Pinpoint the cell where the given text exists, returning its [X, Y] midpoint coordinate. 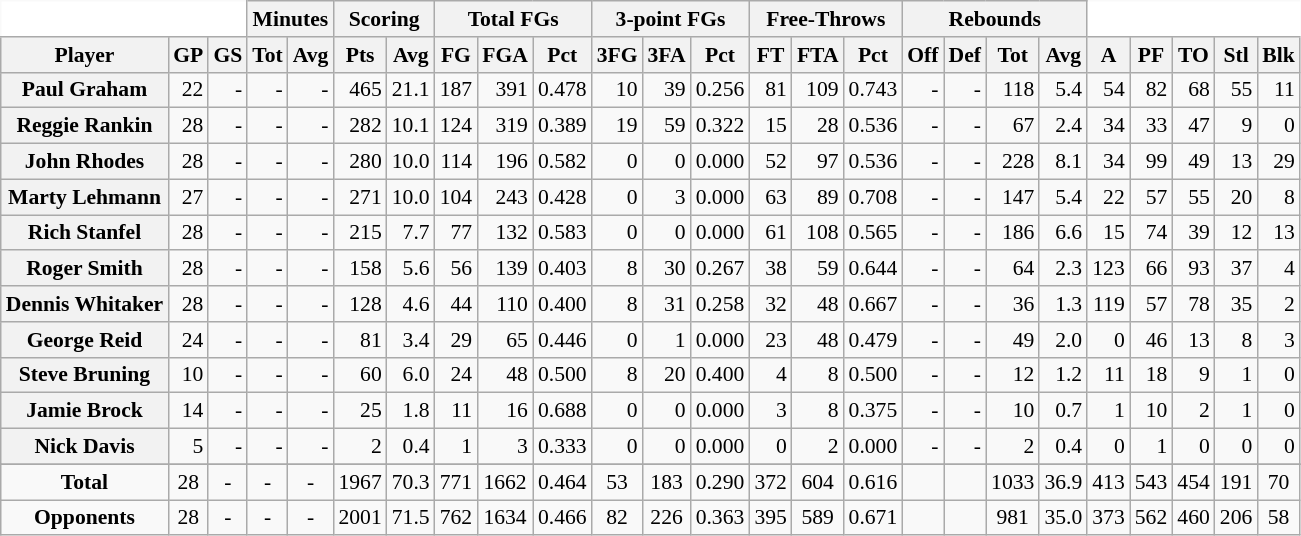
128 [360, 304]
Reggie Rankin [84, 126]
Player [84, 55]
3FG [618, 55]
5 [188, 447]
319 [505, 126]
2001 [360, 518]
0.256 [720, 90]
3-point FGs [671, 19]
118 [1012, 90]
1.2 [1063, 375]
Rebounds [994, 19]
31 [667, 304]
0.446 [562, 340]
139 [505, 269]
25 [360, 411]
114 [456, 162]
21.1 [411, 90]
243 [505, 197]
FT [770, 55]
0.565 [874, 233]
Stl [1236, 55]
30 [667, 269]
Opponents [84, 518]
33 [1152, 126]
54 [1108, 90]
186 [1012, 233]
70.3 [411, 482]
67 [1012, 126]
Dennis Whitaker [84, 304]
John Rhodes [84, 162]
395 [770, 518]
104 [456, 197]
0.403 [562, 269]
Pts [360, 55]
589 [818, 518]
187 [456, 90]
1634 [505, 518]
0.708 [874, 197]
0.478 [562, 90]
38 [770, 269]
Rich Stanfel [84, 233]
228 [1012, 162]
562 [1152, 518]
7.7 [411, 233]
Off [922, 55]
147 [1012, 197]
0.428 [562, 197]
23 [770, 340]
37 [1236, 269]
1033 [1012, 482]
65 [505, 340]
119 [1108, 304]
0.644 [874, 269]
Steve Bruning [84, 375]
0.389 [562, 126]
66 [1152, 269]
18 [1152, 375]
35.0 [1063, 518]
981 [1012, 518]
2.0 [1063, 340]
8.1 [1063, 162]
TO [1194, 55]
158 [360, 269]
391 [505, 90]
124 [456, 126]
Def [965, 55]
2.3 [1063, 269]
280 [360, 162]
Paul Graham [84, 90]
Jamie Brock [84, 411]
Blk [1278, 55]
109 [818, 90]
1967 [360, 482]
3.4 [411, 340]
132 [505, 233]
460 [1194, 518]
GS [228, 55]
0.479 [874, 340]
97 [818, 162]
0.375 [874, 411]
0.688 [562, 411]
6.6 [1063, 233]
GP [188, 55]
771 [456, 482]
191 [1236, 482]
99 [1152, 162]
36 [1012, 304]
3FA [667, 55]
52 [770, 162]
604 [818, 482]
5.6 [411, 269]
0.616 [874, 482]
35 [1236, 304]
70 [1278, 482]
Total FGs [514, 19]
Marty Lehmann [84, 197]
0.464 [562, 482]
0.466 [562, 518]
1.3 [1063, 304]
1662 [505, 482]
Free-Throws [826, 19]
0.333 [562, 447]
44 [456, 304]
183 [667, 482]
89 [818, 197]
Total [84, 482]
4.6 [411, 304]
0.667 [874, 304]
2.4 [1063, 126]
0.322 [720, 126]
226 [667, 518]
19 [618, 126]
108 [818, 233]
543 [1152, 482]
74 [1152, 233]
372 [770, 482]
Scoring [384, 19]
77 [456, 233]
0.7 [1063, 411]
Minutes [290, 19]
14 [188, 411]
0.363 [720, 518]
373 [1108, 518]
46 [1152, 340]
George Reid [84, 340]
271 [360, 197]
0.267 [720, 269]
A [1108, 55]
6.0 [411, 375]
71.5 [411, 518]
0.583 [562, 233]
0.258 [720, 304]
47 [1194, 126]
215 [360, 233]
465 [360, 90]
58 [1278, 518]
PF [1152, 55]
0.290 [720, 482]
32 [770, 304]
64 [1012, 269]
68 [1194, 90]
60 [360, 375]
0.743 [874, 90]
16 [505, 411]
93 [1194, 269]
36.9 [1063, 482]
282 [360, 126]
123 [1108, 269]
762 [456, 518]
196 [505, 162]
FGA [505, 55]
206 [1236, 518]
27 [188, 197]
FTA [818, 55]
0.671 [874, 518]
10.1 [411, 126]
53 [618, 482]
110 [505, 304]
Nick Davis [84, 447]
Roger Smith [84, 269]
61 [770, 233]
78 [1194, 304]
FG [456, 55]
0.582 [562, 162]
1.8 [411, 411]
413 [1108, 482]
454 [1194, 482]
56 [456, 269]
63 [770, 197]
